Search for the cell housing the specified text and yield its [x, y] center coordinate. 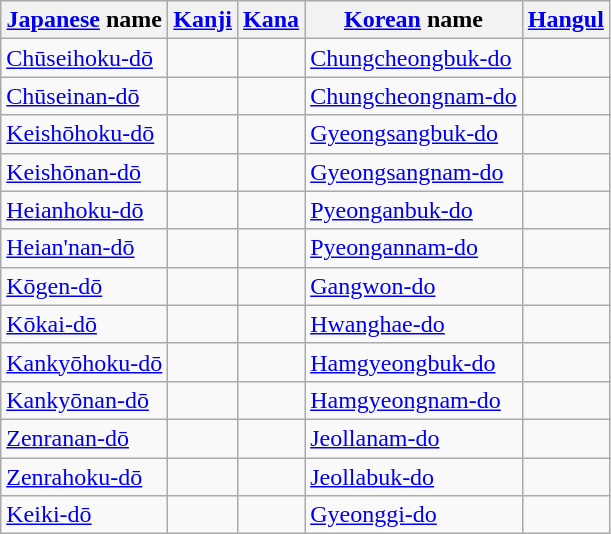
Keiki-dō [84, 515]
Heianhoku-dō [84, 210]
Kōkai-dō [84, 324]
Korean name [414, 20]
Hamgyeongbuk-do [414, 362]
Japanese name [84, 20]
Kankyōhoku-dō [84, 362]
Chūseihoku-dō [84, 58]
Jeollabuk-do [414, 477]
Zenranan-dō [84, 438]
Hwanghae-do [414, 324]
Chungcheongbuk-do [414, 58]
Pyeongannam-do [414, 248]
Zenrahoku-dō [84, 477]
Kōgen-dō [84, 286]
Hangul [566, 20]
Keishōhoku-dō [84, 134]
Gyeonggi-do [414, 515]
Heian'nan-dō [84, 248]
Gyeongsangbuk-do [414, 134]
Kankyōnan-dō [84, 400]
Gyeongsangnam-do [414, 172]
Kanji [203, 20]
Chungcheongnam-do [414, 96]
Jeollanam-do [414, 438]
Hamgyeongnam-do [414, 400]
Pyeonganbuk-do [414, 210]
Chūseinan-dō [84, 96]
Kana [272, 20]
Gangwon-do [414, 286]
Keishōnan-dō [84, 172]
